Determine the (x, y) coordinate at the center of the cell enclosing the given text.  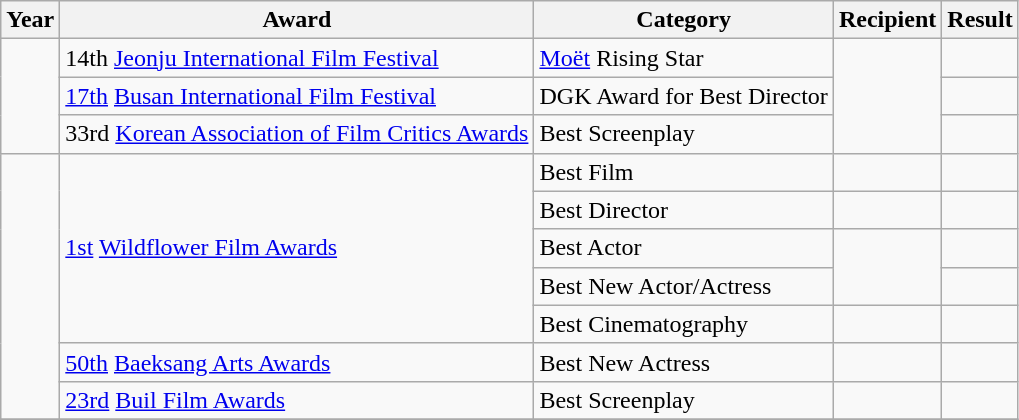
Best Cinematography (684, 324)
Best New Actor/Actress (684, 286)
23rd Buil Film Awards (297, 400)
Award (297, 20)
Recipient (887, 20)
Category (684, 20)
Best New Actress (684, 362)
DGK Award for Best Director (684, 96)
1st Wildflower Film Awards (297, 248)
Best Director (684, 210)
14th Jeonju International Film Festival (297, 58)
Moët Rising Star (684, 58)
33rd Korean Association of Film Critics Awards (297, 134)
Best Actor (684, 248)
Year (30, 20)
Result (980, 20)
17th Busan International Film Festival (297, 96)
50th Baeksang Arts Awards (297, 362)
Best Film (684, 172)
